Output the (x, y) coordinate of the center of the cell containing the given text.  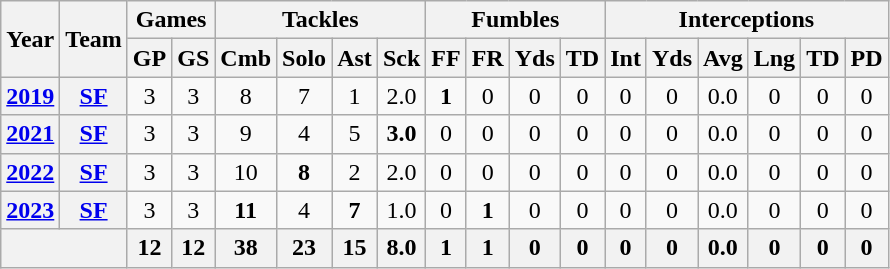
FR (488, 58)
11 (246, 210)
Solo (304, 58)
1.0 (401, 210)
Avg (724, 58)
Sck (401, 58)
Interceptions (746, 20)
Ast (355, 58)
15 (355, 248)
5 (355, 134)
10 (246, 172)
2 (355, 172)
2023 (30, 210)
Games (170, 20)
FF (446, 58)
Team (94, 39)
3.0 (401, 134)
Tackles (320, 20)
8.0 (401, 248)
Cmb (246, 58)
9 (246, 134)
Fumbles (516, 20)
Year (30, 39)
PD (866, 58)
GP (149, 58)
38 (246, 248)
Int (626, 58)
2019 (30, 96)
GS (194, 58)
Lng (774, 58)
23 (304, 248)
2021 (30, 134)
2022 (30, 172)
